Determine the [x, y] coordinate at the center of the cell enclosing the given text.  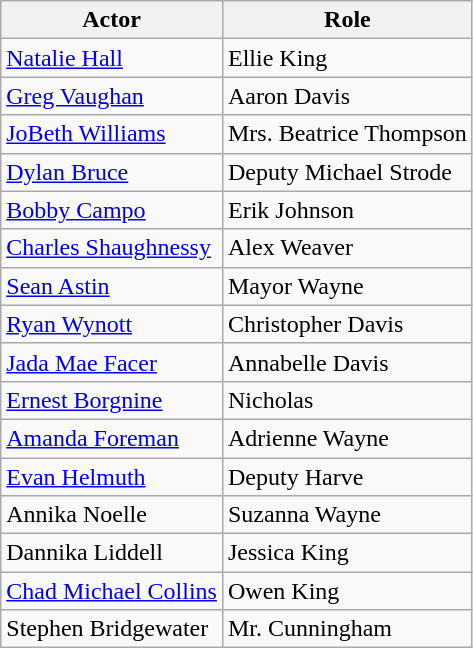
Aaron Davis [347, 96]
Natalie Hall [112, 58]
Sean Astin [112, 286]
Adrienne Wayne [347, 438]
Dannika Liddell [112, 553]
Alex Weaver [347, 248]
Charles Shaughnessy [112, 248]
JoBeth Williams [112, 134]
Chad Michael Collins [112, 591]
Stephen Bridgewater [112, 629]
Mrs. Beatrice Thompson [347, 134]
Annabelle Davis [347, 362]
Ellie King [347, 58]
Owen King [347, 591]
Suzanna Wayne [347, 515]
Jada Mae Facer [112, 362]
Erik Johnson [347, 210]
Annika Noelle [112, 515]
Bobby Campo [112, 210]
Ryan Wynott [112, 324]
Role [347, 20]
Greg Vaughan [112, 96]
Actor [112, 20]
Christopher Davis [347, 324]
Mr. Cunningham [347, 629]
Jessica King [347, 553]
Amanda Foreman [112, 438]
Ernest Borgnine [112, 400]
Evan Helmuth [112, 477]
Dylan Bruce [112, 172]
Deputy Harve [347, 477]
Mayor Wayne [347, 286]
Deputy Michael Strode [347, 172]
Nicholas [347, 400]
